Capture the cell that displays the provided text and extract its (X, Y) central coordinate. 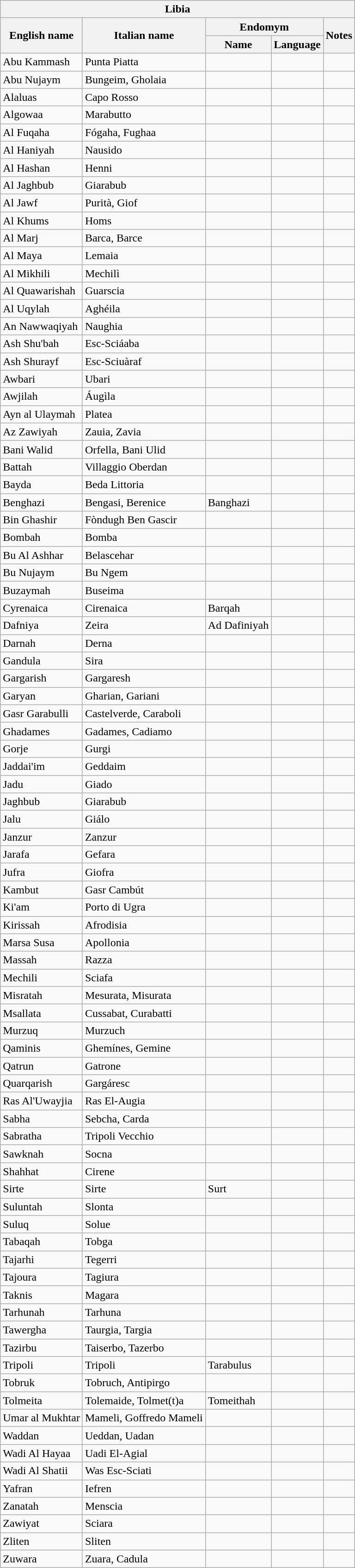
Menscia (144, 1506)
Tobruk (42, 1383)
Ki'am (42, 907)
English name (42, 36)
Sawknah (42, 1154)
Tolmeita (42, 1401)
Al Haniyah (42, 150)
Ayn al Ulaymah (42, 414)
Gatrone (144, 1066)
Castelverde, Caraboli (144, 713)
Fòndugh Ben Gascir (144, 520)
Mechili (42, 978)
Cirenaica (144, 608)
Razza (144, 960)
An Nawwaqiyah (42, 326)
Barqah (238, 608)
Bu Nujaym (42, 573)
Fógaha, Fughaa (144, 132)
Giálo (144, 819)
Al Uqylah (42, 309)
Tomeithah (238, 1401)
Cyrenaica (42, 608)
Solue (144, 1224)
Ueddan, Uadan (144, 1436)
Magara (144, 1295)
Gefara (144, 855)
Cirene (144, 1171)
Ad Dafiniyah (238, 626)
Jalu (42, 819)
Sabha (42, 1119)
Jarafa (42, 855)
Murzuch (144, 1030)
Name (238, 44)
Uadi El-Agial (144, 1453)
Gandula (42, 661)
Al Jaghbub (42, 185)
Zanatah (42, 1506)
Henni (144, 167)
Bani Walid (42, 449)
Alaluas (42, 97)
Ras El-Augia (144, 1101)
Bayda (42, 484)
Qatrun (42, 1066)
Sebcha, Carda (144, 1119)
Taurgia, Targia (144, 1330)
Murzuq (42, 1030)
Al Jawf (42, 203)
Awbari (42, 379)
Beda Littoria (144, 484)
Italian name (144, 36)
Gadames, Cadiamo (144, 731)
Bomba (144, 538)
Tajarhi (42, 1259)
Jaghbub (42, 802)
Aghéila (144, 309)
Bombah (42, 538)
Gargaresh (144, 678)
Al Quawarishah (42, 291)
Misratah (42, 995)
Massah (42, 960)
Tajoura (42, 1277)
Zanzur (144, 837)
Gargáresc (144, 1084)
Lemaia (144, 256)
Orfella, Bani Ulid (144, 449)
Language (297, 44)
Tobga (144, 1242)
Villaggio Oberdan (144, 467)
Mechilì (144, 273)
Gasr Garabulli (42, 713)
Mameli, Goffredo Mameli (144, 1418)
Al Maya (42, 256)
Al Khums (42, 221)
Derna (144, 643)
Jaddai'im (42, 766)
Benghazi (42, 502)
Zliten (42, 1541)
Buzaymah (42, 590)
Platea (144, 414)
Slonta (144, 1207)
Mesurata, Misurata (144, 995)
Tolemaide, Tolmet(t)a (144, 1401)
Zuara, Cadula (144, 1559)
Tawergha (42, 1330)
Kambut (42, 890)
Tabaqah (42, 1242)
Tegerri (144, 1259)
Marsa Susa (42, 942)
Gasr Cambút (144, 890)
Homs (144, 221)
Shahhat (42, 1171)
Yafran (42, 1488)
Sciafa (144, 978)
Áugìla (144, 397)
Umar al Mukhtar (42, 1418)
Sabratha (42, 1136)
Tarhuna (144, 1312)
Surt (238, 1189)
Gharian, Gariani (144, 696)
Barca, Barce (144, 238)
Gorje (42, 749)
Zawiyat (42, 1524)
Apollonia (144, 942)
Zeira (144, 626)
Ubari (144, 379)
Suluntah (42, 1207)
Esc-Sciuàraf (144, 361)
Endomym (264, 27)
Qaminis (42, 1048)
Nausido (144, 150)
Awjilah (42, 397)
Giofra (144, 872)
Gurgi (144, 749)
Tazirbu (42, 1348)
Tagiura (144, 1277)
Bu Al Ashhar (42, 555)
Esc-Sciáaba (144, 344)
Taknis (42, 1295)
Wadi Al Hayaa (42, 1453)
Tarabulus (238, 1365)
Libia (177, 9)
Iefren (144, 1488)
Gargarish (42, 678)
Kirissah (42, 925)
Was Esc-Sciati (144, 1471)
Notes (339, 36)
Abu Kammash (42, 62)
Al Marj (42, 238)
Socna (144, 1154)
Taiserbo, Tazerbo (144, 1348)
Sliten (144, 1541)
Zuwara (42, 1559)
Janzur (42, 837)
Afrodisia (144, 925)
Quarqarish (42, 1084)
Ghadames (42, 731)
Naughia (144, 326)
Garyan (42, 696)
Giado (144, 784)
Ash Shu'bah (42, 344)
Dafniya (42, 626)
Buseima (144, 590)
Al Fuqaha (42, 132)
Abu Nujaym (42, 80)
Darnah (42, 643)
Waddan (42, 1436)
Geddaim (144, 766)
Suluq (42, 1224)
Cussabat, Curabatti (144, 1013)
Al Hashan (42, 167)
Capo Rosso (144, 97)
Bengasi, Berenice (144, 502)
Banghazi (238, 502)
Porto di Ugra (144, 907)
Tarhunah (42, 1312)
Punta Piatta (144, 62)
Bin Ghashir (42, 520)
Wadi Al Shatii (42, 1471)
Tripoli Vecchio (144, 1136)
Sira (144, 661)
Jufra (42, 872)
Bungeim, Gholaia (144, 80)
Ras Al'Uwayjia (42, 1101)
Ghemínes, Gemine (144, 1048)
Marabutto (144, 115)
Az Zawiyah (42, 432)
Ash Shurayf (42, 361)
Al Mikhili (42, 273)
Battah (42, 467)
Zauia, Zavia (144, 432)
Tobruch, Antipirgo (144, 1383)
Belascehar (144, 555)
Jadu (42, 784)
Purità, Giof (144, 203)
Msallata (42, 1013)
Guarscia (144, 291)
Algowaa (42, 115)
Bu Ngem (144, 573)
Sciara (144, 1524)
